Return [x, y] of the center of cell containing provided text 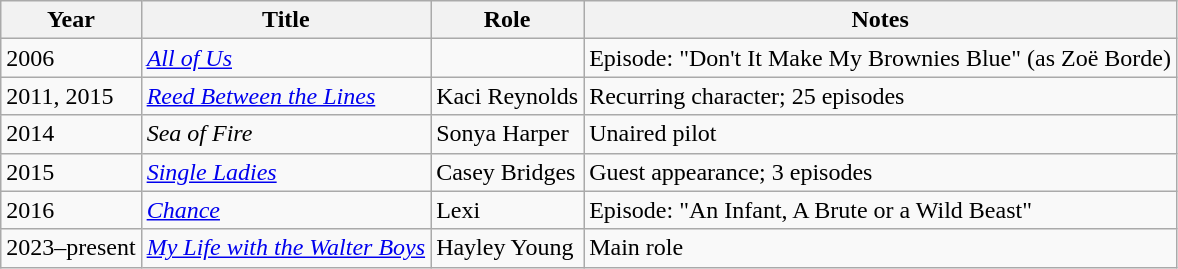
Sea of Fire [286, 134]
Single Ladies [286, 172]
Hayley Young [508, 248]
My Life with the Walter Boys [286, 248]
2015 [71, 172]
Main role [880, 248]
Lexi [508, 210]
Casey Bridges [508, 172]
2023–present [71, 248]
Unaired pilot [880, 134]
Reed Between the Lines [286, 96]
Episode: "Don't It Make My Brownies Blue" (as Zoë Borde) [880, 58]
Role [508, 20]
2006 [71, 58]
2014 [71, 134]
Episode: "An Infant, A Brute or a Wild Beast" [880, 210]
Title [286, 20]
Notes [880, 20]
Guest appearance; 3 episodes [880, 172]
2011, 2015 [71, 96]
Chance [286, 210]
Kaci Reynolds [508, 96]
Year [71, 20]
2016 [71, 210]
Recurring character; 25 episodes [880, 96]
All of Us [286, 58]
Sonya Harper [508, 134]
